Provide the (x, y) coordinate of the cell's center where the given text is located.  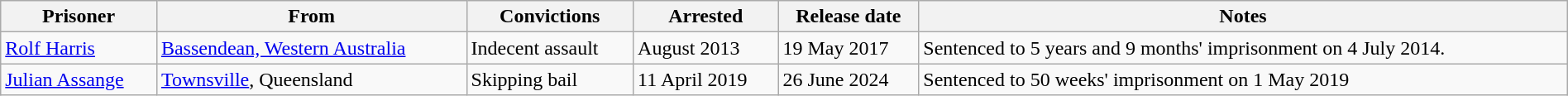
August 2013 (706, 48)
Bassendean, Western Australia (311, 48)
From (311, 17)
Convictions (550, 17)
Townsville, Queensland (311, 79)
Notes (1243, 17)
11 April 2019 (706, 79)
Arrested (706, 17)
Indecent assault (550, 48)
26 June 2024 (849, 79)
Rolf Harris (79, 48)
Sentenced to 5 years and 9 months' imprisonment on 4 July 2014. (1243, 48)
Release date (849, 17)
Prisoner (79, 17)
Sentenced to 50 weeks' imprisonment on 1 May 2019 (1243, 79)
Julian Assange (79, 79)
19 May 2017 (849, 48)
Skipping bail (550, 79)
